Identify which cell holds the provided text, then report its (X, Y) central coordinate. 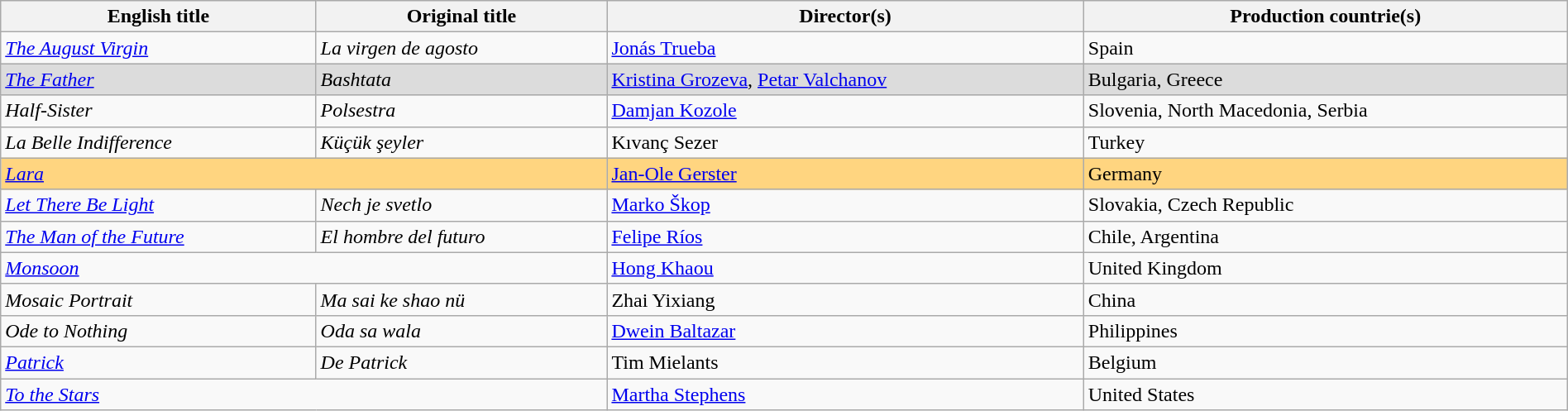
Philippines (1325, 331)
United States (1325, 394)
Dwein Baltazar (845, 331)
Küçük şeyler (461, 142)
El hombre del futuro (461, 237)
Damjan Kozole (845, 111)
Mosaic Portrait (159, 299)
China (1325, 299)
Martha Stephens (845, 394)
The August Virgin (159, 48)
To the Stars (304, 394)
Germany (1325, 174)
Nech je svetlo (461, 205)
Spain (1325, 48)
Production countrie(s) (1325, 17)
Half-Sister (159, 111)
Kristina Grozeva, Petar Valchanov (845, 79)
United Kingdom (1325, 268)
Tim Mielants (845, 362)
Turkey (1325, 142)
Let There Be Light (159, 205)
Monsoon (304, 268)
English title (159, 17)
Bashtata (461, 79)
Polsestra (461, 111)
Felipe Ríos (845, 237)
Director(s) (845, 17)
Lara (304, 174)
Slovenia, North Macedonia, Serbia (1325, 111)
Bulgaria, Greece (1325, 79)
De Patrick (461, 362)
The Man of the Future (159, 237)
Belgium (1325, 362)
Chile, Argentina (1325, 237)
Original title (461, 17)
Ma sai ke shao nü (461, 299)
Marko Škop (845, 205)
La virgen de agosto (461, 48)
Ode to Nothing (159, 331)
Hong Khaou (845, 268)
Jonás Trueba (845, 48)
The Father (159, 79)
Jan-Ole Gerster (845, 174)
Zhai Yixiang (845, 299)
Slovakia, Czech Republic (1325, 205)
Oda sa wala (461, 331)
La Belle Indifference (159, 142)
Patrick (159, 362)
Kıvanç Sezer (845, 142)
